Capture the cell that displays the provided text and extract its (x, y) central coordinate. 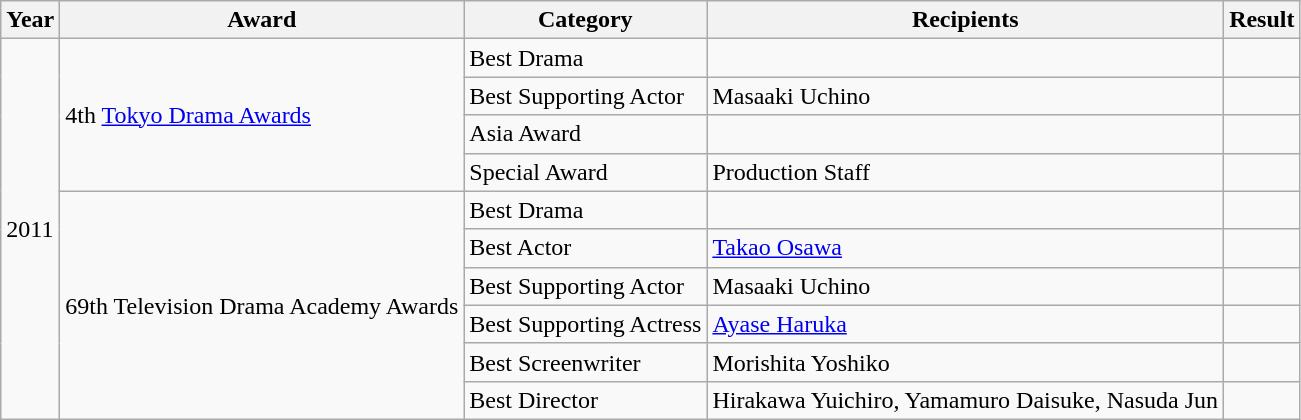
Best Director (586, 400)
Production Staff (966, 172)
Best Actor (586, 248)
Award (262, 20)
Hirakawa Yuichiro, Yamamuro Daisuke, Nasuda Jun (966, 400)
Category (586, 20)
Morishita Yoshiko (966, 362)
Year (30, 20)
Recipients (966, 20)
Result (1262, 20)
69th Television Drama Academy Awards (262, 305)
4th Tokyo Drama Awards (262, 115)
2011 (30, 230)
Best Screenwriter (586, 362)
Takao Osawa (966, 248)
Ayase Haruka (966, 324)
Special Award (586, 172)
Asia Award (586, 134)
Best Supporting Actress (586, 324)
